Pinpoint the cell where the given text exists, returning its [x, y] midpoint coordinate. 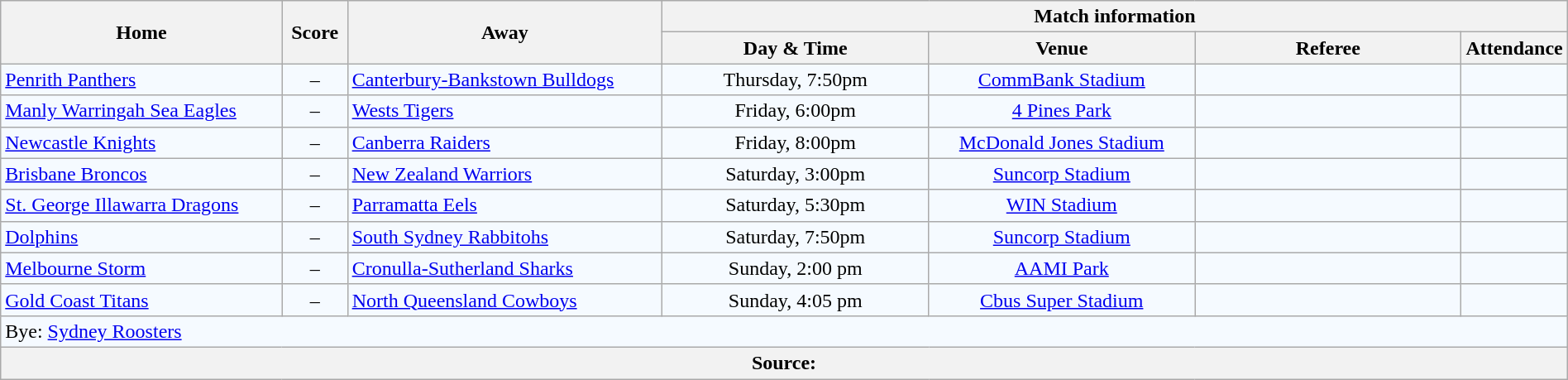
Away [504, 32]
Sunday, 2:00 pm [796, 268]
Venue [1062, 48]
Melbourne Storm [141, 268]
Friday, 6:00pm [796, 111]
Dolphins [141, 237]
Brisbane Broncos [141, 174]
Attendance [1514, 48]
Thursday, 7:50pm [796, 79]
Penrith Panthers [141, 79]
Sunday, 4:05 pm [796, 300]
Newcastle Knights [141, 142]
Parramatta Eels [504, 205]
Match information [1115, 17]
Bye: Sydney Roosters [784, 331]
Home [141, 32]
Manly Warringah Sea Eagles [141, 111]
Cbus Super Stadium [1062, 300]
Cronulla-Sutherland Sharks [504, 268]
WIN Stadium [1062, 205]
AAMI Park [1062, 268]
Day & Time [796, 48]
Gold Coast Titans [141, 300]
McDonald Jones Stadium [1062, 142]
Saturday, 7:50pm [796, 237]
New Zealand Warriors [504, 174]
Source: [784, 363]
Score [314, 32]
4 Pines Park [1062, 111]
CommBank Stadium [1062, 79]
Friday, 8:00pm [796, 142]
Saturday, 5:30pm [796, 205]
St. George Illawarra Dragons [141, 205]
Wests Tigers [504, 111]
South Sydney Rabbitohs [504, 237]
North Queensland Cowboys [504, 300]
Canberra Raiders [504, 142]
Saturday, 3:00pm [796, 174]
Referee [1328, 48]
Canterbury-Bankstown Bulldogs [504, 79]
